Find where the given text appears and provide that cell's center as (X, Y) coordinate. 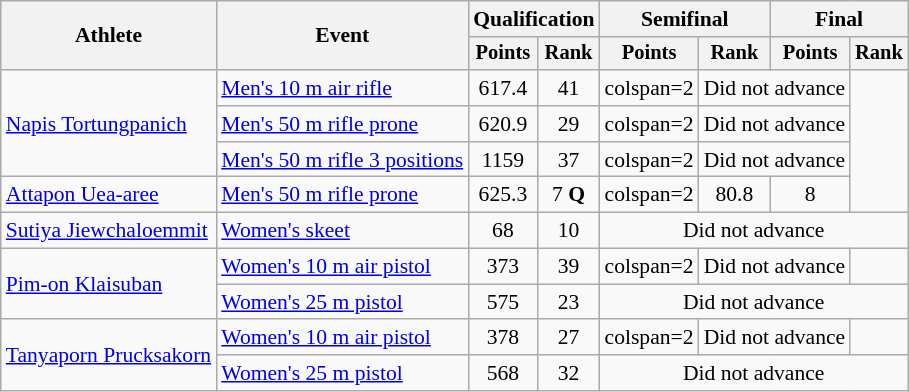
Men's 10 m air rifle (342, 88)
373 (502, 267)
29 (569, 124)
617.4 (502, 88)
41 (569, 88)
Final (839, 19)
378 (502, 338)
Pim-on Klaisuban (108, 284)
Men's 50 m rifle 3 positions (342, 160)
32 (569, 373)
Sutiya Jiewchaloemmit (108, 231)
27 (569, 338)
37 (569, 160)
Event (342, 36)
80.8 (735, 195)
8 (810, 195)
620.9 (502, 124)
68 (502, 231)
Women's skeet (342, 231)
Attapon Uea-aree (108, 195)
568 (502, 373)
Athlete (108, 36)
Semifinal (686, 19)
Napis Tortungpanich (108, 124)
Tanyaporn Prucksakorn (108, 356)
1159 (502, 160)
10 (569, 231)
625.3 (502, 195)
39 (569, 267)
Qualification (534, 19)
23 (569, 302)
7 Q (569, 195)
575 (502, 302)
